Output the (x, y) coordinate of the center of the cell containing the given text.  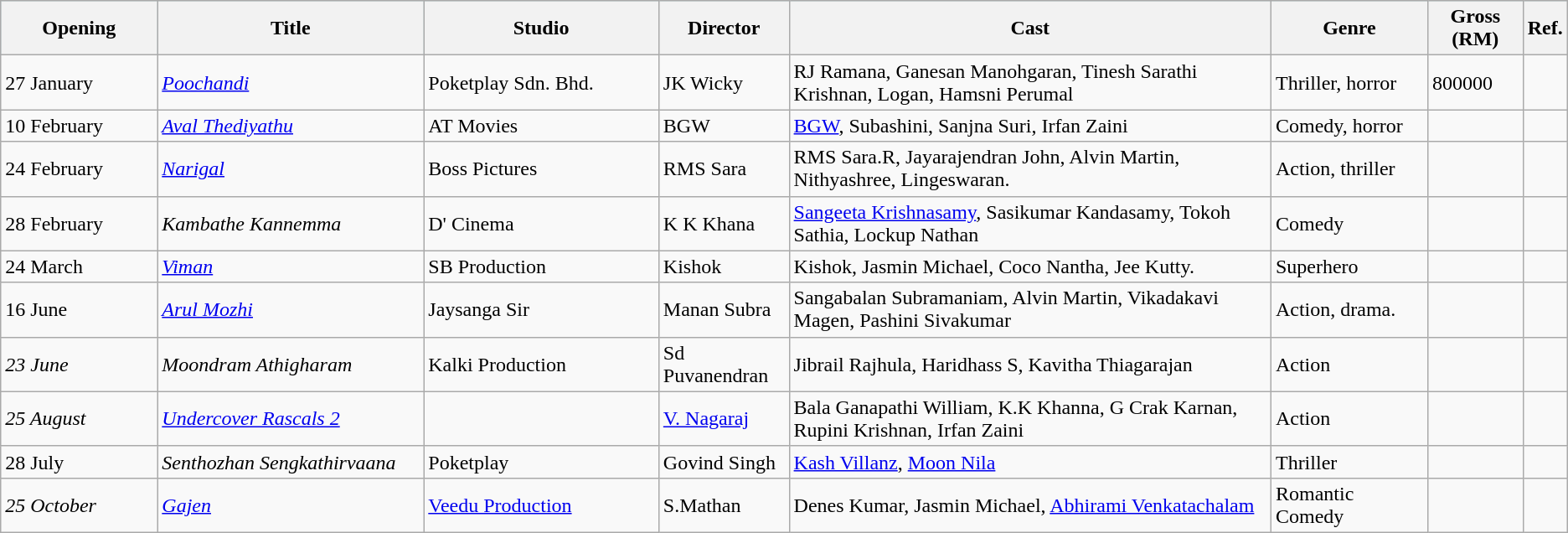
BGW (724, 126)
Manan Subra (724, 310)
D' Cinema (541, 223)
Ref. (1545, 28)
Kalki Production (541, 364)
AT Movies (541, 126)
Veedu Production (541, 505)
28 February (79, 223)
Thriller (1349, 462)
BGW, Subashini, Sanjna Suri, Irfan Zaini (1030, 126)
Aval Thediyathu (291, 126)
Moondram Athigharam (291, 364)
Senthozhan Sengkathirvaana (291, 462)
25 October (79, 505)
800000 (1475, 82)
Boss Pictures (541, 169)
Gross (RM) (1475, 28)
Undercover Rascals 2 (291, 419)
Kishok, Jasmin Michael, Coco Nantha, Jee Kutty. (1030, 266)
Poketplay (541, 462)
Narigal (291, 169)
24 March (79, 266)
24 February (79, 169)
Sangeeta Krishnasamy, Sasikumar Kandasamy, Tokoh Sathia, Lockup Nathan (1030, 223)
23 June (79, 364)
Opening (79, 28)
Denes Kumar, Jasmin Michael, Abhirami Venkatachalam (1030, 505)
RMS Sara.R, Jayarajendran John, Alvin Martin, Nithyashree, Lingeswaran. (1030, 169)
Poketplay Sdn. Bhd. (541, 82)
Comedy, horror (1349, 126)
Title (291, 28)
Cast (1030, 28)
Sd Puvanendran (724, 364)
Genre (1349, 28)
Kambathe Kannemma (291, 223)
Thriller, horror (1349, 82)
Bala Ganapathi William, K.K Khanna, G Crak Karnan, Rupini Krishnan, Irfan Zaini (1030, 419)
RJ Ramana, Ganesan Manohgaran, Tinesh Sarathi Krishnan, Logan, Hamsni Perumal (1030, 82)
Comedy (1349, 223)
10 February (79, 126)
Jaysanga Sir (541, 310)
Action, drama. (1349, 310)
V. Nagaraj (724, 419)
Kishok (724, 266)
Poochandi (291, 82)
Studio (541, 28)
SB Production (541, 266)
Romantic Comedy (1349, 505)
Kash Villanz, Moon Nila (1030, 462)
JK Wicky (724, 82)
Gajen (291, 505)
Director (724, 28)
Sangabalan Subramaniam, Alvin Martin, Vikadakavi Magen, Pashini Sivakumar (1030, 310)
Viman (291, 266)
Govind Singh (724, 462)
28 July (79, 462)
Action, thriller (1349, 169)
Arul Mozhi (291, 310)
K K Khana (724, 223)
Jibrail Rajhula, Haridhass S, Kavitha Thiagarajan (1030, 364)
27 January (79, 82)
25 August (79, 419)
S.Mathan (724, 505)
16 June (79, 310)
Superhero (1349, 266)
RMS Sara (724, 169)
